Output the [X, Y] coordinate of the center of the cell containing the given text.  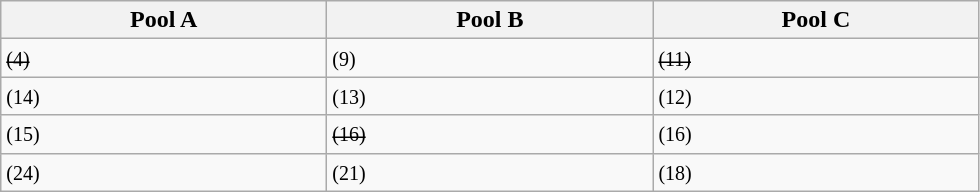
(24) [164, 172]
(11) [816, 58]
(18) [816, 172]
Pool A [164, 20]
(4) [164, 58]
(21) [490, 172]
(15) [164, 134]
(9) [490, 58]
Pool B [490, 20]
Pool C [816, 20]
(13) [490, 96]
(12) [816, 96]
(14) [164, 96]
